Pinpoint the cell where the given text exists, returning its [x, y] midpoint coordinate. 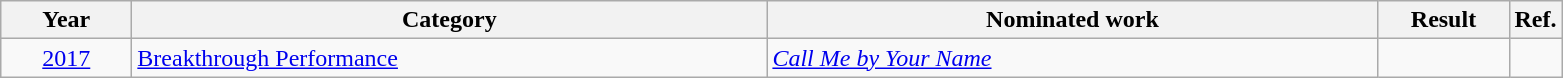
Breakthrough Performance [450, 58]
Nominated work [1072, 20]
2017 [66, 58]
Result [1444, 20]
Category [450, 20]
Call Me by Your Name [1072, 58]
Ref. [1536, 20]
Year [66, 20]
